Output the (X, Y) coordinate of the center of the cell containing the given text.  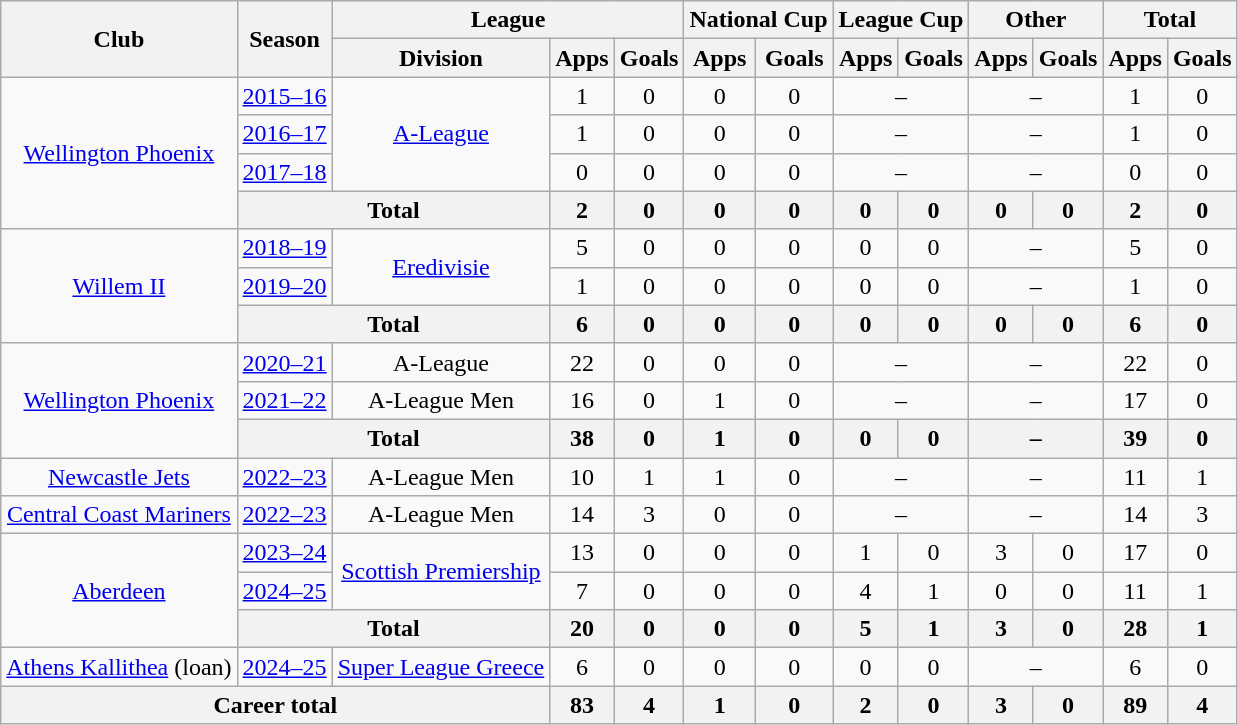
Career total (276, 705)
Central Coast Mariners (119, 515)
League Cup (901, 20)
7 (582, 591)
16 (582, 400)
28 (1135, 629)
Willem II (119, 286)
10 (582, 477)
Scottish Premiership (441, 572)
Super League Greece (441, 667)
2017–18 (284, 172)
38 (582, 438)
Eredivisie (441, 267)
89 (1135, 705)
83 (582, 705)
2015–16 (284, 96)
Season (284, 39)
Other (1036, 20)
League (508, 20)
2020–21 (284, 362)
20 (582, 629)
39 (1135, 438)
Club (119, 39)
2018–19 (284, 248)
Division (441, 58)
2019–20 (284, 286)
Aberdeen (119, 591)
13 (582, 553)
Athens Kallithea (loan) (119, 667)
2023–24 (284, 553)
Newcastle Jets (119, 477)
2016–17 (284, 134)
National Cup (758, 20)
2021–22 (284, 400)
